Search for the cell housing the specified text and yield its (X, Y) center coordinate. 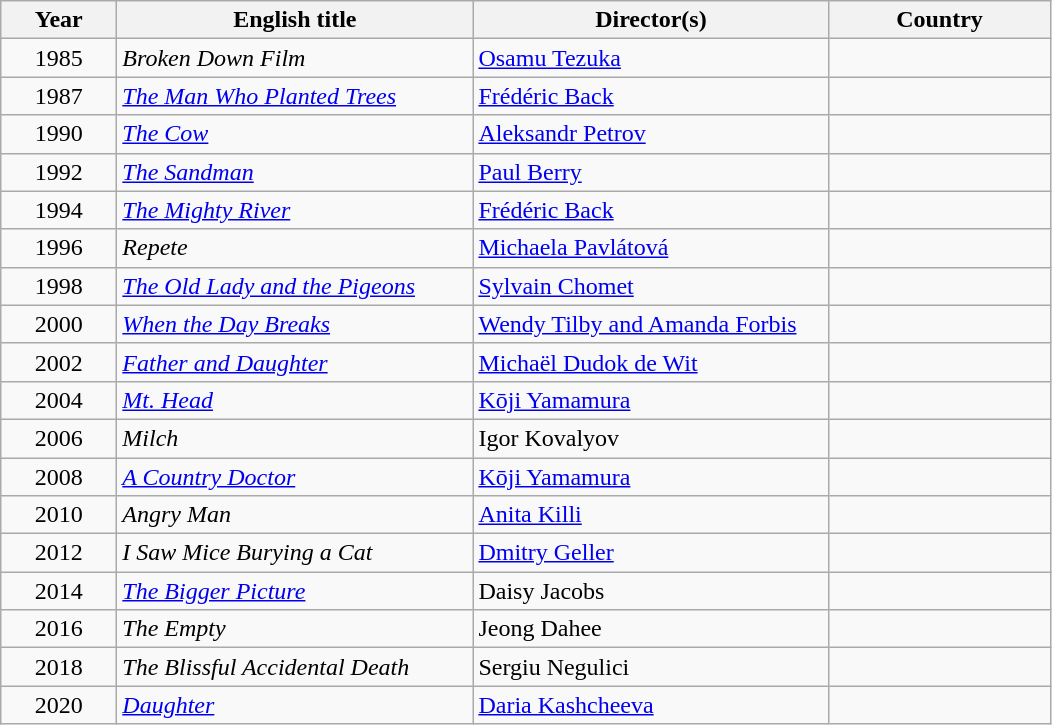
2016 (59, 629)
Wendy Tilby and Amanda Forbis (651, 324)
Daria Kashcheeva (651, 705)
2006 (59, 438)
Jeong Dahee (651, 629)
Anita Killi (651, 515)
Year (59, 20)
2002 (59, 362)
Broken Down Film (295, 58)
The Empty (295, 629)
The Sandman (295, 172)
The Mighty River (295, 210)
Daughter (295, 705)
Director(s) (651, 20)
When the Day Breaks (295, 324)
2014 (59, 591)
The Man Who Planted Trees (295, 96)
Mt. Head (295, 400)
2012 (59, 553)
Sylvain Chomet (651, 286)
1992 (59, 172)
Father and Daughter (295, 362)
1998 (59, 286)
2020 (59, 705)
Angry Man (295, 515)
A Country Doctor (295, 477)
Daisy Jacobs (651, 591)
2018 (59, 667)
English title (295, 20)
Dmitry Geller (651, 553)
Country (940, 20)
Sergiu Negulici (651, 667)
1990 (59, 134)
2008 (59, 477)
Milch (295, 438)
Igor Kovalyov (651, 438)
2004 (59, 400)
I Saw Mice Burying a Cat (295, 553)
Repete (295, 248)
The Bigger Picture (295, 591)
The Blissful Accidental Death (295, 667)
1985 (59, 58)
The Cow (295, 134)
Michaël Dudok de Wit (651, 362)
Michaela Pavlátová (651, 248)
Osamu Tezuka (651, 58)
1996 (59, 248)
Paul Berry (651, 172)
2010 (59, 515)
2000 (59, 324)
Aleksandr Petrov (651, 134)
The Old Lady and the Pigeons (295, 286)
1987 (59, 96)
1994 (59, 210)
